Find where the given text appears and provide that cell's center as [X, Y] coordinate. 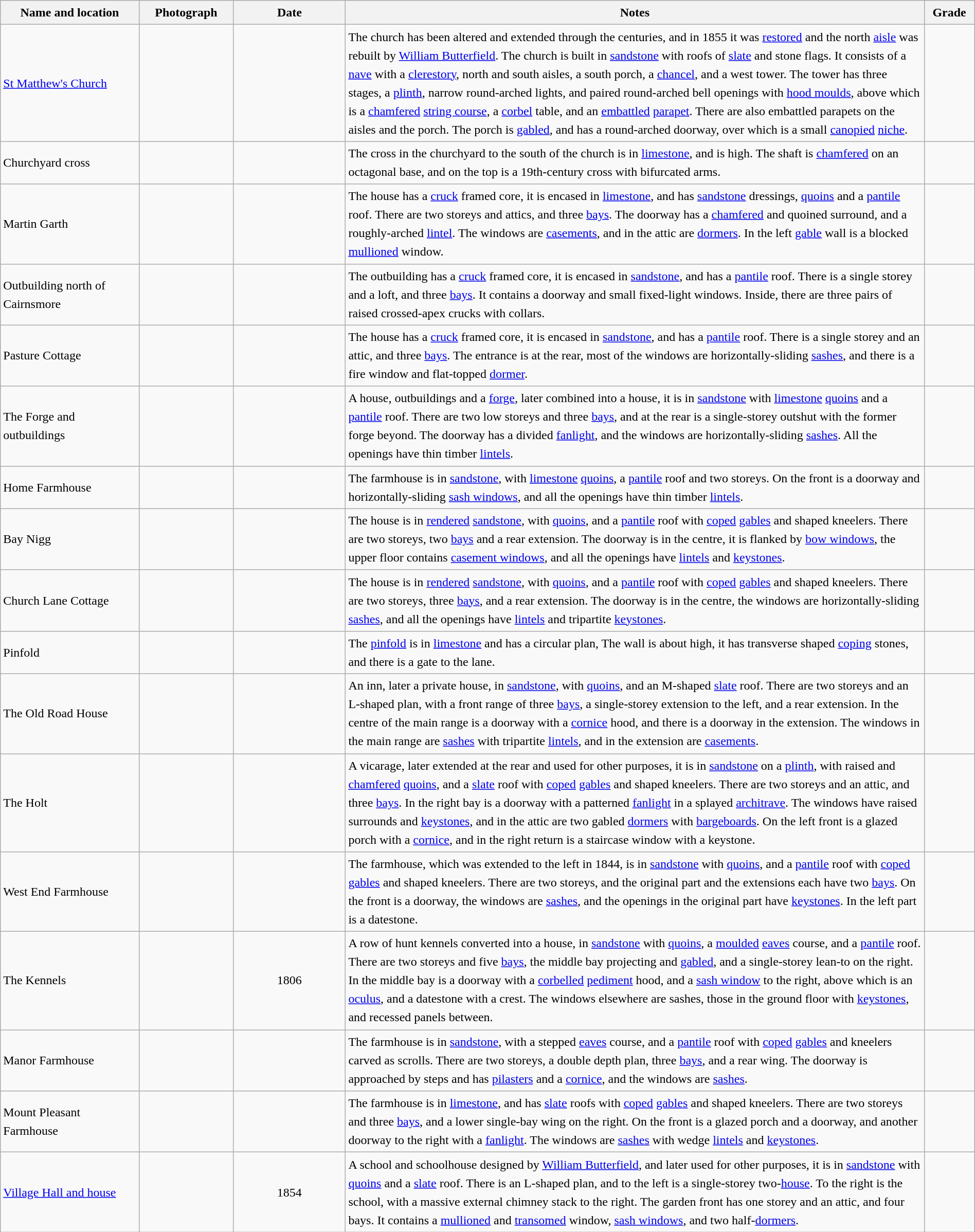
Photograph [186, 12]
Village Hall and house [70, 1192]
The Forge and outbuildings [70, 426]
Grade [949, 12]
Date [290, 12]
Manor Farmhouse [70, 1060]
Notes [635, 12]
Church Lane Cottage [70, 601]
Martin Garth [70, 224]
The Old Road House [70, 714]
The pinfold is in limestone and has a circular plan, The wall is about high, it has transverse shaped coping stones, and there is a gate to the lane. [635, 652]
The Kennels [70, 981]
West End Farmhouse [70, 892]
The Holt [70, 803]
Pinfold [70, 652]
St Matthew's Church [70, 83]
Churchyard cross [70, 162]
Pasture Cottage [70, 356]
1854 [290, 1192]
Mount Pleasant Farmhouse [70, 1122]
Name and location [70, 12]
Home Farmhouse [70, 487]
Bay Nigg [70, 539]
Outbuilding north of Cairnsmore [70, 294]
1806 [290, 981]
